Determine the (X, Y) coordinate at the center of the cell enclosing the given text.  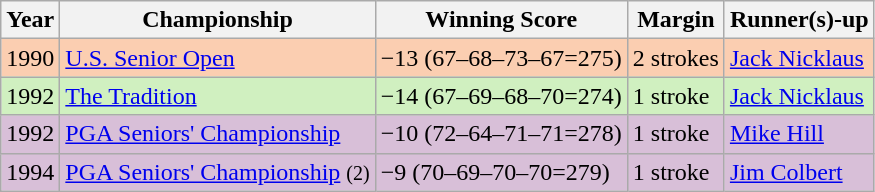
Mike Hill (799, 134)
PGA Seniors' Championship (218, 134)
Championship (218, 20)
1994 (30, 172)
PGA Seniors' Championship (2) (218, 172)
−13 (67–68–73–67=275) (501, 58)
−9 (70–69–70–70=279) (501, 172)
Margin (676, 20)
Runner(s)-up (799, 20)
1990 (30, 58)
The Tradition (218, 96)
Year (30, 20)
U.S. Senior Open (218, 58)
2 strokes (676, 58)
Winning Score (501, 20)
−14 (67–69–68–70=274) (501, 96)
−10 (72–64–71–71=278) (501, 134)
Jim Colbert (799, 172)
